Locate the cell with the specified text and output its (x, y) center coordinate. 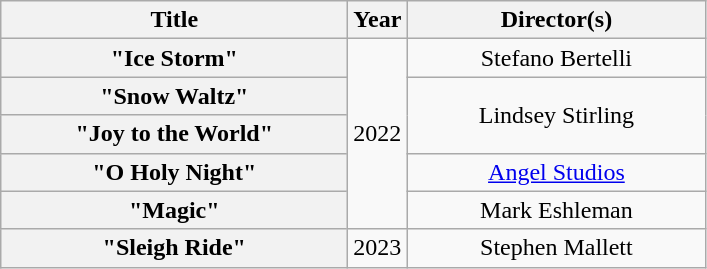
Lindsey Stirling (556, 115)
"Ice Storm" (174, 58)
"Joy to the World" (174, 134)
Stefano Bertelli (556, 58)
"O Holy Night" (174, 172)
Angel Studios (556, 172)
"Magic" (174, 210)
Year (378, 20)
Title (174, 20)
2023 (378, 248)
2022 (378, 134)
Mark Eshleman (556, 210)
Stephen Mallett (556, 248)
Director(s) (556, 20)
"Sleigh Ride" (174, 248)
"Snow Waltz" (174, 96)
